Determine the [X, Y] coordinate at the center of the cell enclosing the given text.  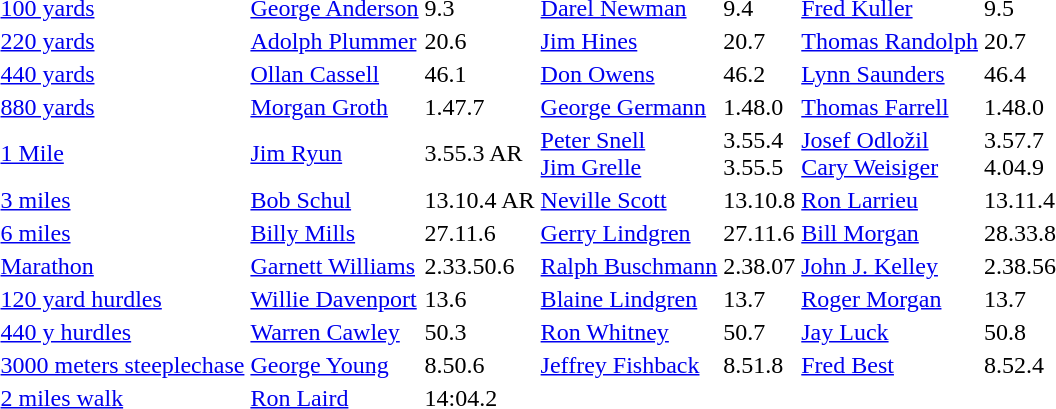
20.6 [480, 41]
46.1 [480, 74]
Thomas Randolph [890, 41]
13.10.8 [760, 200]
Ron Larrieu [890, 200]
Bob Schul [334, 200]
20.7 [760, 41]
Gerry Lindgren [629, 233]
Thomas Farrell [890, 107]
Ralph Buschmann [629, 266]
Peter Snell Jim Grelle [629, 154]
Adolph Plummer [334, 41]
8.51.8 [760, 365]
2.38.07 [760, 266]
Fred Best [890, 365]
Blaine Lindgren [629, 299]
Josef Odložil Cary Weisiger [890, 154]
3.55.3 AR [480, 154]
3.55.43.55.5 [760, 154]
Garnett Williams [334, 266]
1.48.0 [760, 107]
Billy Mills [334, 233]
Jim Hines [629, 41]
Neville Scott [629, 200]
50.3 [480, 332]
Willie Davenport [334, 299]
George Young [334, 365]
1.47.7 [480, 107]
George Germann [629, 107]
Lynn Saunders [890, 74]
Bill Morgan [890, 233]
Ollan Cassell [334, 74]
2.33.50.6 [480, 266]
13.7 [760, 299]
46.2 [760, 74]
Morgan Groth [334, 107]
John J. Kelley [890, 266]
Don Owens [629, 74]
8.50.6 [480, 365]
Ron Whitney [629, 332]
Jim Ryun [334, 154]
Roger Morgan [890, 299]
Jeffrey Fishback [629, 365]
Warren Cawley [334, 332]
Jay Luck [890, 332]
50.7 [760, 332]
13.10.4 AR [480, 200]
13.6 [480, 299]
